Locate the cell with the specified text and output its [x, y] center coordinate. 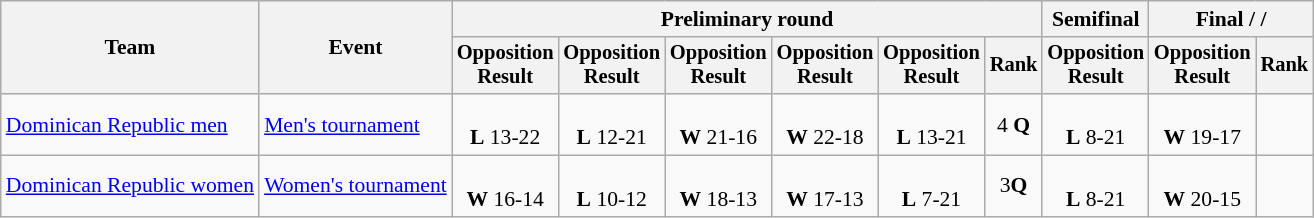
W 17-13 [826, 186]
Men's tournament [356, 124]
Event [356, 48]
Preliminary round [748, 19]
Dominican Republic women [130, 186]
Final / / [1231, 19]
L 12-21 [612, 124]
4 Q [1014, 124]
W 22-18 [826, 124]
3Q [1014, 186]
Team [130, 48]
L 10-12 [612, 186]
Women's tournament [356, 186]
L 13-21 [932, 124]
Semifinal [1096, 19]
W 20-15 [1202, 186]
Dominican Republic men [130, 124]
L 13-22 [506, 124]
W 18-13 [718, 186]
W 16-14 [506, 186]
W 21-16 [718, 124]
W 19-17 [1202, 124]
L 7-21 [932, 186]
